From the cell containing the given text, extract its center point as (X, Y) coordinate. 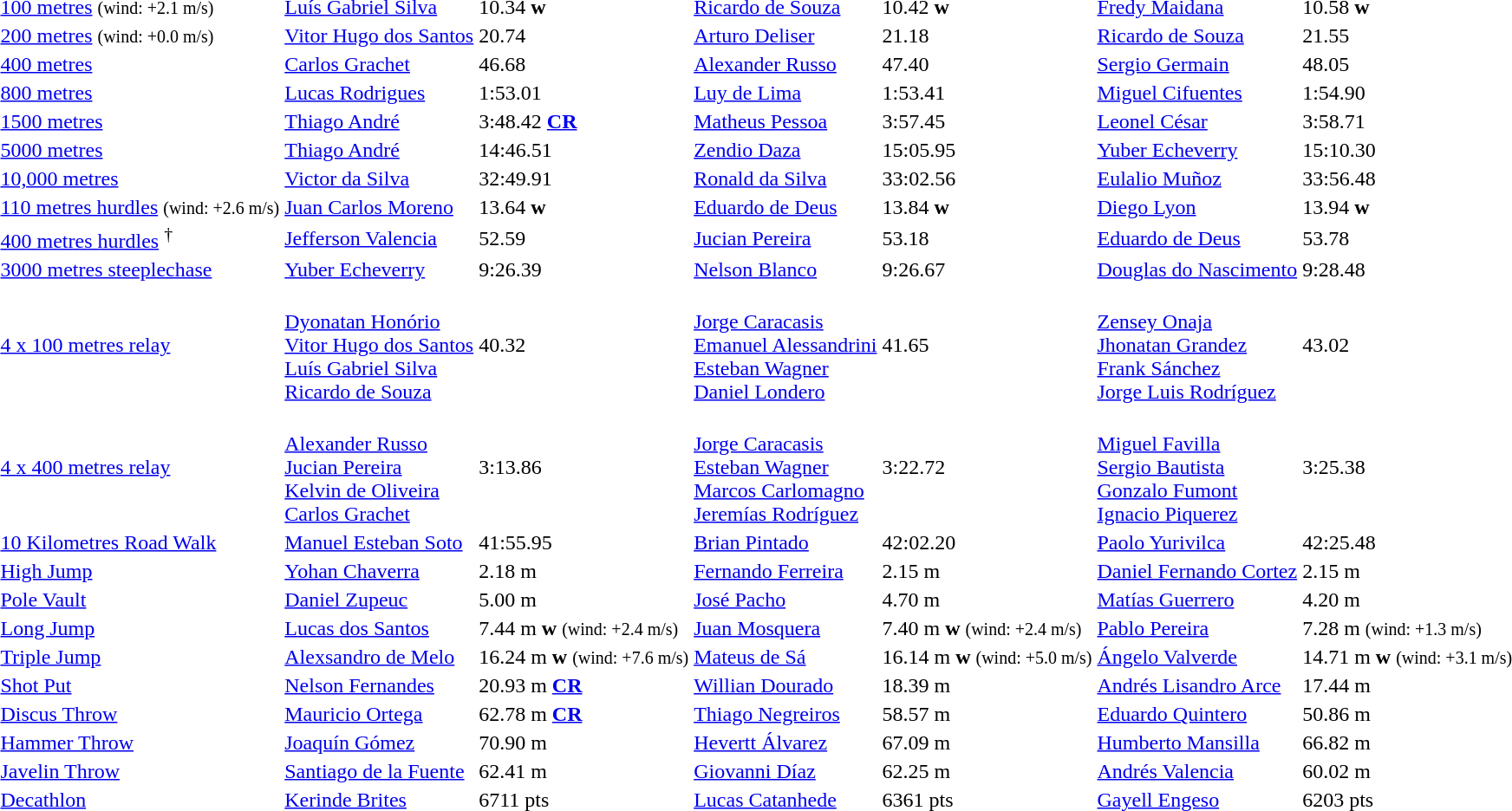
Leonel César (1197, 121)
Nelson Fernandes (380, 685)
Mauricio Ortega (380, 714)
62.25 m (987, 771)
Lucas dos Santos (380, 628)
Miguel Favilla Sergio Bautista Gonzalo Fumont Ignacio Piquerez (1197, 467)
Victor da Silva (380, 178)
1:53.01 (584, 93)
46.68 (584, 64)
Fernando Ferreira (785, 571)
Jucian Pereira (785, 238)
Jefferson Valencia (380, 238)
33:02.56 (987, 178)
70.90 m (584, 743)
Vitor Hugo dos Santos (380, 36)
20.74 (584, 36)
7.44 m w (wind: +2.4 m/s) (584, 628)
3:48.42 CR (584, 121)
Matheus Pessoa (785, 121)
3:57.45 (987, 121)
Zensey Onaja Jhonatan Grandez Frank Sánchez Jorge Luis Rodríguez (1197, 345)
José Pacho (785, 600)
21.18 (987, 36)
Santiago de la Fuente (380, 771)
14:46.51 (584, 150)
16.24 m w (wind: +7.6 m/s) (584, 657)
Luy de Lima (785, 93)
Ricardo de Souza (1197, 36)
Mateus de Sá (785, 657)
Giovanni Díaz (785, 771)
Joaquín Gómez (380, 743)
9:26.67 (987, 269)
18.39 m (987, 685)
13.64 w (584, 207)
52.59 (584, 238)
3:22.72 (987, 467)
41.65 (987, 345)
Paolo Yurivilca (1197, 542)
13.84 w (987, 207)
Jorge Caracasis Esteban Wagner Marcos Carlomagno Jeremías Rodríguez (785, 467)
Humberto Mansilla (1197, 743)
53.18 (987, 238)
Alexander Russo Jucian Pereira Kelvin de Oliveira Carlos Grachet (380, 467)
Yohan Chaverra (380, 571)
62.78 m CR (584, 714)
Diego Lyon (1197, 207)
2.15 m (987, 571)
Miguel Cifuentes (1197, 93)
Juan Carlos Moreno (380, 207)
15:05.95 (987, 150)
Lucas Rodrigues (380, 93)
Juan Mosquera (785, 628)
Manuel Esteban Soto (380, 542)
9:26.39 (584, 269)
2.18 m (584, 571)
Zendio Daza (785, 150)
62.41 m (584, 771)
Alexsandro de Melo (380, 657)
1:53.41 (987, 93)
3:13.86 (584, 467)
Pablo Pereira (1197, 628)
16.14 m w (wind: +5.0 m/s) (987, 657)
Thiago Negreiros (785, 714)
Douglas do Nascimento (1197, 269)
Nelson Blanco (785, 269)
Ronald da Silva (785, 178)
32:49.91 (584, 178)
5.00 m (584, 600)
20.93 m CR (584, 685)
Brian Pintado (785, 542)
40.32 (584, 345)
Matías Guerrero (1197, 600)
41:55.95 (584, 542)
Willian Dourado (785, 685)
Alexander Russo (785, 64)
Arturo Deliser (785, 36)
47.40 (987, 64)
67.09 m (987, 743)
Dyonatan Honório Vitor Hugo dos Santos Luís Gabriel Silva Ricardo de Souza (380, 345)
Carlos Grachet (380, 64)
Daniel Fernando Cortez (1197, 571)
7.40 m w (wind: +2.4 m/s) (987, 628)
Eulalio Muñoz (1197, 178)
Sergio Germain (1197, 64)
Hevertt Álvarez (785, 743)
Jorge Caracasis Emanuel Alessandrini Esteban Wagner Daniel Londero (785, 345)
42:02.20 (987, 542)
Andrés Lisandro Arce (1197, 685)
Andrés Valencia (1197, 771)
58.57 m (987, 714)
Eduardo Quintero (1197, 714)
4.70 m (987, 600)
Daniel Zupeuc (380, 600)
Ángelo Valverde (1197, 657)
